Find where the given text appears and provide that cell's center as [x, y] coordinate. 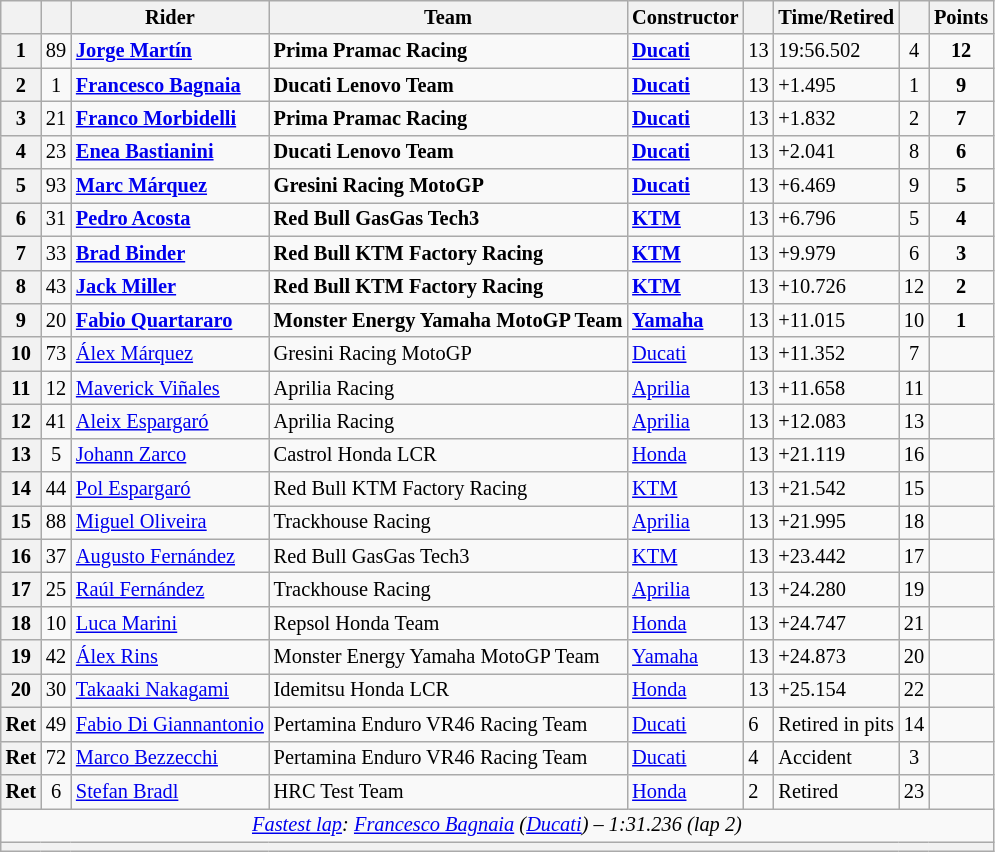
Pedro Acosta [170, 219]
+6.796 [836, 219]
41 [56, 421]
+10.726 [836, 287]
73 [56, 354]
Retired [836, 791]
Team [448, 17]
Pol Espargaró [170, 489]
Aleix Espargaró [170, 421]
+1.495 [836, 85]
Enea Bastianini [170, 152]
Augusto Fernández [170, 556]
Stefan Bradl [170, 791]
Idemitsu Honda LCR [448, 690]
44 [56, 489]
+24.747 [836, 623]
+21.995 [836, 522]
+21.542 [836, 489]
Raúl Fernández [170, 589]
30 [56, 690]
Constructor [685, 17]
Marc Márquez [170, 186]
+6.469 [836, 186]
Jorge Martín [170, 51]
31 [56, 219]
HRC Test Team [448, 791]
Retired in pits [836, 724]
+24.873 [836, 657]
89 [56, 51]
42 [56, 657]
Fastest lap: Francesco Bagnaia (Ducati) – 1:31.236 (lap 2) [497, 825]
Franco Morbidelli [170, 118]
Marco Bezzecchi [170, 758]
+9.979 [836, 253]
Jack Miller [170, 287]
Maverick Viñales [170, 388]
Accident [836, 758]
+1.832 [836, 118]
+25.154 [836, 690]
Fabio Quartararo [170, 320]
+23.442 [836, 556]
Luca Marini [170, 623]
Time/Retired [836, 17]
Fabio Di Giannantonio [170, 724]
+11.015 [836, 320]
Brad Binder [170, 253]
Álex Márquez [170, 354]
+11.658 [836, 388]
22 [914, 690]
+24.280 [836, 589]
Miguel Oliveira [170, 522]
Points [961, 17]
49 [56, 724]
Johann Zarco [170, 455]
+2.041 [836, 152]
Takaaki Nakagami [170, 690]
37 [56, 556]
88 [56, 522]
72 [56, 758]
43 [56, 287]
Francesco Bagnaia [170, 85]
25 [56, 589]
+12.083 [836, 421]
Rider [170, 17]
Castrol Honda LCR [448, 455]
+11.352 [836, 354]
+21.119 [836, 455]
33 [56, 253]
Repsol Honda Team [448, 623]
93 [56, 186]
Álex Rins [170, 657]
19:56.502 [836, 51]
